Extract the (X, Y) coordinate from the center of the cell holding the provided text.  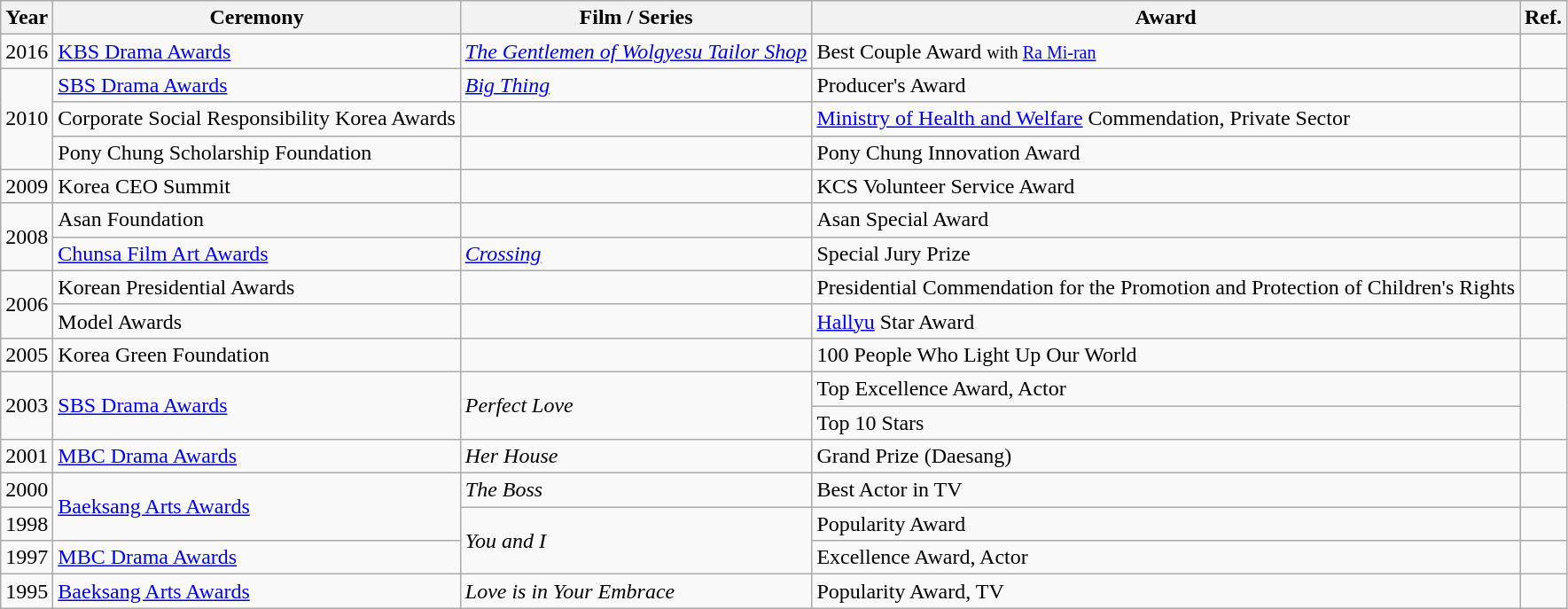
2008 (27, 237)
2006 (27, 304)
Pony Chung Scholarship Foundation (257, 152)
Chunsa Film Art Awards (257, 254)
Corporate Social Responsibility Korea Awards (257, 119)
Special Jury Prize (1166, 254)
Presidential Commendation for the Promotion and Protection of Children's Rights (1166, 287)
Top Excellence Award, Actor (1166, 388)
Best Couple Award with Ra Mi-ran (1166, 51)
Ministry of Health and Welfare Commendation, Private Sector (1166, 119)
Korea CEO Summit (257, 186)
KBS Drama Awards (257, 51)
Hallyu Star Award (1166, 321)
Korean Presidential Awards (257, 287)
Love is in Your Embrace (636, 591)
Grand Prize (Daesang) (1166, 457)
KCS Volunteer Service Award (1166, 186)
Perfect Love (636, 405)
100 People Who Light Up Our World (1166, 355)
Popularity Award (1166, 524)
You and I (636, 541)
Popularity Award, TV (1166, 591)
Excellence Award, Actor (1166, 558)
The Boss (636, 490)
1995 (27, 591)
1998 (27, 524)
The Gentlemen of Wolgyesu Tailor Shop (636, 51)
Producer's Award (1166, 85)
Big Thing (636, 85)
Korea Green Foundation (257, 355)
Model Awards (257, 321)
2005 (27, 355)
2001 (27, 457)
1997 (27, 558)
Best Actor in TV (1166, 490)
2000 (27, 490)
Asan Foundation (257, 220)
Top 10 Stars (1166, 423)
2016 (27, 51)
Ref. (1542, 18)
2003 (27, 405)
2010 (27, 119)
Pony Chung Innovation Award (1166, 152)
Her House (636, 457)
Asan Special Award (1166, 220)
Crossing (636, 254)
Year (27, 18)
2009 (27, 186)
Ceremony (257, 18)
Award (1166, 18)
Film / Series (636, 18)
